Capture the cell that displays the provided text and extract its (X, Y) central coordinate. 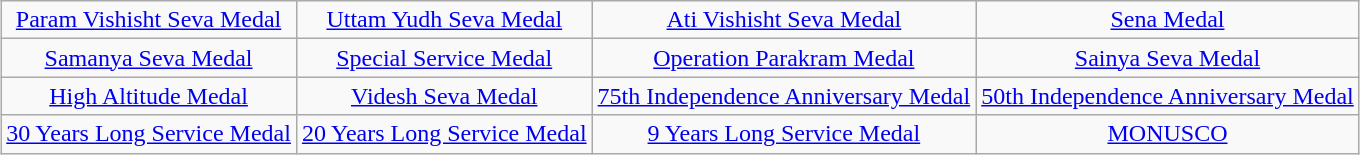
9 Years Long Service Medal (784, 134)
Special Service Medal (444, 58)
Samanya Seva Medal (149, 58)
50th Independence Anniversary Medal (1168, 96)
20 Years Long Service Medal (444, 134)
Sainya Seva Medal (1168, 58)
Videsh Seva Medal (444, 96)
75th Independence Anniversary Medal (784, 96)
Uttam Yudh Seva Medal (444, 20)
Param Vishisht Seva Medal (149, 20)
Ati Vishisht Seva Medal (784, 20)
MONUSCO (1168, 134)
Operation Parakram Medal (784, 58)
Sena Medal (1168, 20)
30 Years Long Service Medal (149, 134)
High Altitude Medal (149, 96)
